Locate the cell with the specified text and output its [x, y] center coordinate. 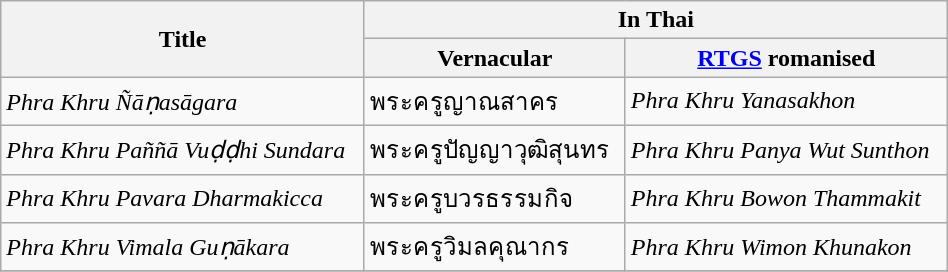
พระครูวิมลคุณากร [494, 248]
Vernacular [494, 58]
In Thai [656, 20]
Phra Khru Ñāṇasāgara [183, 102]
Phra Khru Pavara Dharmakicca [183, 198]
Phra Khru Yanasakhon [786, 102]
Phra Khru Panya Wut Sunthon [786, 150]
พระครูบวรธรรมกิจ [494, 198]
Title [183, 39]
RTGS romanised [786, 58]
Phra Khru Wimon Khunakon [786, 248]
พระครูญาณสาคร [494, 102]
Phra Khru Paññā Vuḍḍhi Sundara [183, 150]
Phra Khru Bowon Thammakit [786, 198]
พระครูปัญญาวุฒิสุนทร [494, 150]
Phra Khru Vimala Guṇākara [183, 248]
